From the cell containing the given text, extract its center point as (x, y) coordinate. 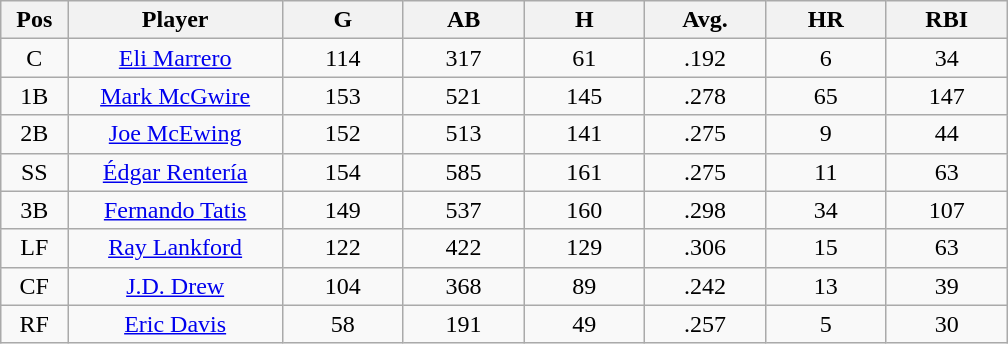
.257 (706, 324)
G (342, 20)
30 (946, 324)
Avg. (706, 20)
Pos (34, 20)
Eli Marrero (176, 58)
65 (826, 96)
CF (34, 286)
61 (584, 58)
1B (34, 96)
49 (584, 324)
RBI (946, 20)
147 (946, 96)
HR (826, 20)
Fernando Tatis (176, 210)
44 (946, 134)
39 (946, 286)
129 (584, 248)
.242 (706, 286)
Joe McEwing (176, 134)
.278 (706, 96)
Player (176, 20)
145 (584, 96)
J.D. Drew (176, 286)
152 (342, 134)
3B (34, 210)
6 (826, 58)
122 (342, 248)
161 (584, 172)
368 (464, 286)
114 (342, 58)
2B (34, 134)
89 (584, 286)
AB (464, 20)
Ray Lankford (176, 248)
149 (342, 210)
Eric Davis (176, 324)
Édgar Rentería (176, 172)
422 (464, 248)
585 (464, 172)
141 (584, 134)
13 (826, 286)
5 (826, 324)
107 (946, 210)
154 (342, 172)
11 (826, 172)
521 (464, 96)
58 (342, 324)
15 (826, 248)
191 (464, 324)
.298 (706, 210)
9 (826, 134)
537 (464, 210)
.306 (706, 248)
513 (464, 134)
SS (34, 172)
RF (34, 324)
LF (34, 248)
160 (584, 210)
317 (464, 58)
.192 (706, 58)
C (34, 58)
Mark McGwire (176, 96)
104 (342, 286)
H (584, 20)
153 (342, 96)
